Determine the [x, y] coordinate at the center of the cell enclosing the given text.  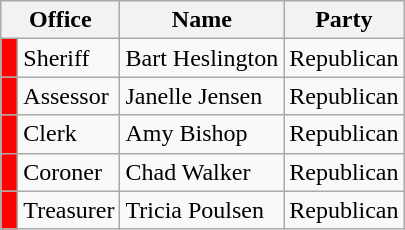
Office [60, 20]
Coroner [69, 172]
Clerk [69, 134]
Tricia Poulsen [202, 210]
Name [202, 20]
Bart Heslington [202, 58]
Treasurer [69, 210]
Assessor [69, 96]
Party [344, 20]
Janelle Jensen [202, 96]
Chad Walker [202, 172]
Sheriff [69, 58]
Amy Bishop [202, 134]
